Pinpoint the cell where the given text exists, returning its (x, y) midpoint coordinate. 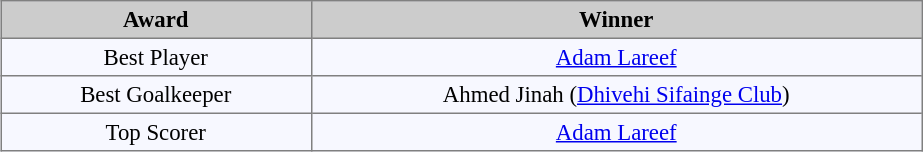
Top Scorer (155, 132)
Best Goalkeeper (155, 95)
Award (155, 20)
Ahmed Jinah (Dhivehi Sifainge Club) (616, 95)
Winner (616, 20)
Best Player (155, 57)
